Extract the [x, y] coordinate from the center of the cell holding the provided text.  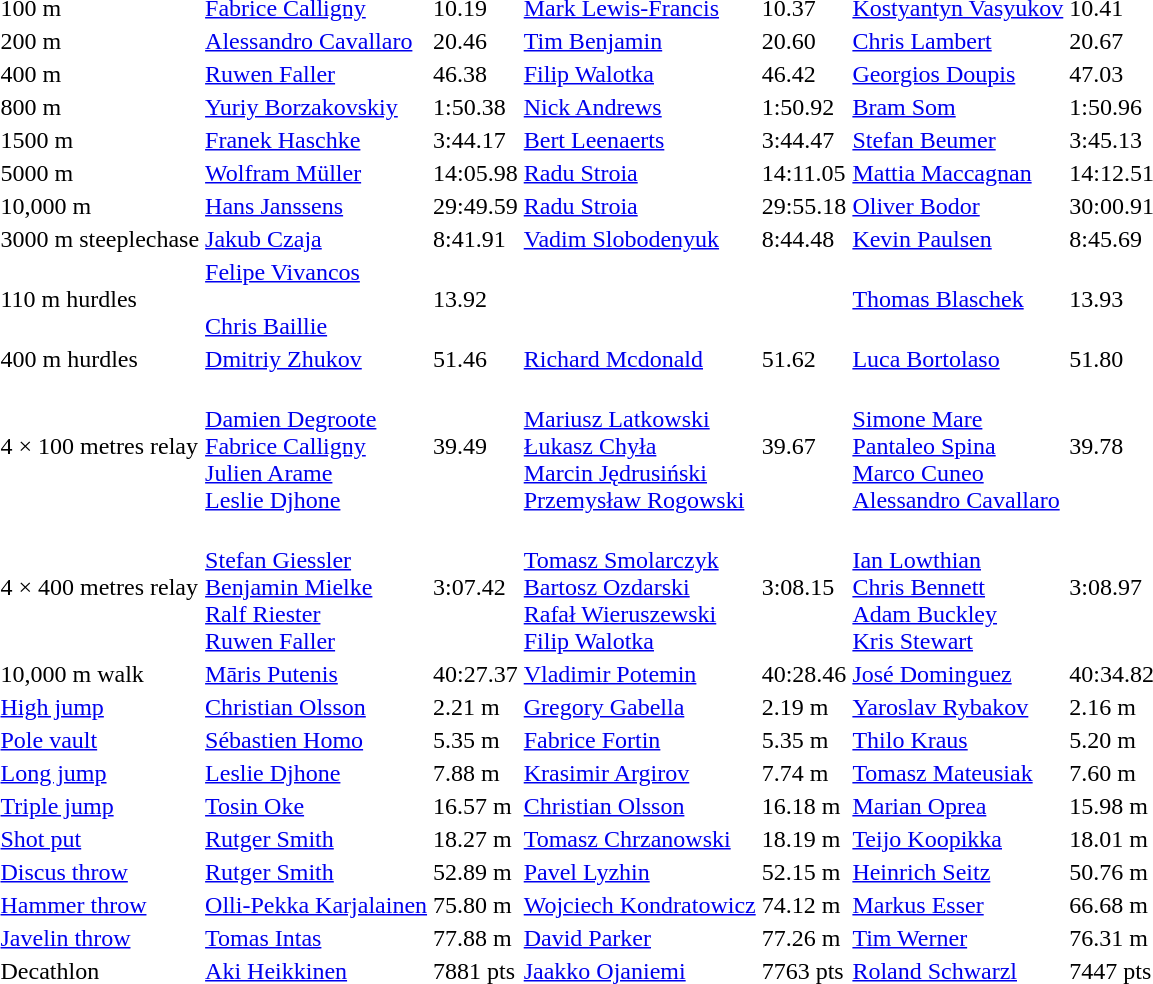
Kevin Paulsen [958, 239]
29:55.18 [804, 206]
Tosin Oke [316, 806]
Tim Benjamin [640, 41]
Thilo Kraus [958, 740]
Damien DegrooteFabrice CallignyJulien ArameLeslie Djhone [316, 446]
13.92 [476, 299]
Vadim Slobodenyuk [640, 239]
46.38 [476, 74]
46.42 [804, 74]
39.67 [804, 446]
51.62 [804, 359]
Oliver Bodor [958, 206]
Chris Lambert [958, 41]
20.60 [804, 41]
Heinrich Seitz [958, 872]
3:44.47 [804, 140]
Marian Oprea [958, 806]
Tim Werner [958, 938]
Georgios Doupis [958, 74]
Pavel Lyzhin [640, 872]
74.12 m [804, 905]
Ruwen Faller [316, 74]
Leslie Djhone [316, 773]
Teijo Koopikka [958, 839]
Stefan Beumer [958, 140]
40:28.46 [804, 674]
20.46 [476, 41]
Thomas Blaschek [958, 299]
77.26 m [804, 938]
2.19 m [804, 707]
Simone MarePantaleo SpinaMarco CuneoAlessandro Cavallaro [958, 446]
Tomasz Chrzanowski [640, 839]
1:50.92 [804, 107]
3:08.15 [804, 587]
Sébastien Homo [316, 740]
Mattia Maccagnan [958, 173]
18.19 m [804, 839]
77.88 m [476, 938]
Vladimir Potemin [640, 674]
3:44.17 [476, 140]
2.21 m [476, 707]
29:49.59 [476, 206]
Ian LowthianChris BennettAdam BuckleyKris Stewart [958, 587]
39.49 [476, 446]
Mariusz LatkowskiŁukasz ChyłaMarcin JędrusińskiPrzemysław Rogowski [640, 446]
Jakub Czaja [316, 239]
Hans Janssens [316, 206]
Franek Haschke [316, 140]
52.15 m [804, 872]
16.57 m [476, 806]
Tomasz Mateusiak [958, 773]
Wojciech Kondratowicz [640, 905]
14:05.98 [476, 173]
18.27 m [476, 839]
Filip Walotka [640, 74]
Nick Andrews [640, 107]
Yuriy Borzakovskiy [316, 107]
Māris Putenis [316, 674]
Olli-Pekka Karjalainen [316, 905]
Richard Mcdonald [640, 359]
8:41.91 [476, 239]
Bert Leenaerts [640, 140]
Yaroslav Rybakov [958, 707]
Alessandro Cavallaro [316, 41]
Wolfram Müller [316, 173]
Tomasz SmolarczykBartosz OzdarskiRafał WieruszewskiFilip Walotka [640, 587]
Stefan GiesslerBenjamin MielkeRalf RiesterRuwen Faller [316, 587]
Felipe VivancosChris Baillie [316, 299]
1:50.38 [476, 107]
3:07.42 [476, 587]
Dmitriy Zhukov [316, 359]
16.18 m [804, 806]
7.74 m [804, 773]
José Dominguez [958, 674]
Bram Som [958, 107]
40:27.37 [476, 674]
Tomas Intas [316, 938]
51.46 [476, 359]
David Parker [640, 938]
8:44.48 [804, 239]
52.89 m [476, 872]
Fabrice Fortin [640, 740]
Gregory Gabella [640, 707]
Markus Esser [958, 905]
Luca Bortolaso [958, 359]
75.80 m [476, 905]
14:11.05 [804, 173]
Krasimir Argirov [640, 773]
7.88 m [476, 773]
